Search for the cell housing the specified text and yield its [X, Y] center coordinate. 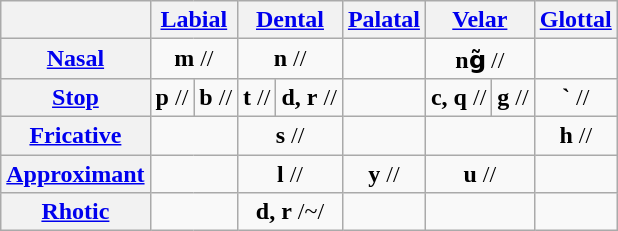
Approximant [76, 173]
ng̃ // [480, 59]
Labial [194, 20]
d, r // [309, 97]
g // [513, 97]
t // [257, 97]
s // [290, 135]
Velar [480, 20]
` // [576, 97]
Palatal [384, 20]
Dental [290, 20]
b // [216, 97]
d, r /~/ [290, 212]
Glottal [576, 20]
Fricative [76, 135]
Nasal [76, 59]
Stop [76, 97]
c, q // [458, 97]
y // [384, 173]
p // [172, 97]
Rhotic [76, 212]
l // [290, 173]
m // [194, 59]
n // [290, 59]
u // [480, 173]
h // [576, 135]
